Scan for the cell matching the given text and deliver its [x, y] coordinate at center. 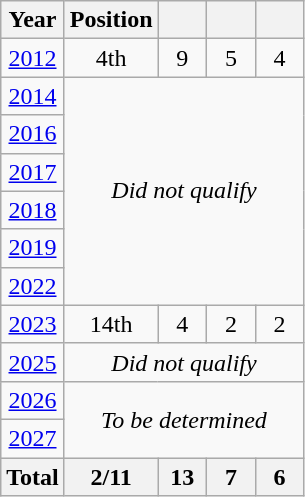
2012 [33, 58]
4th [111, 58]
2023 [33, 324]
2014 [33, 96]
2026 [33, 400]
2017 [33, 172]
Position [111, 20]
2016 [33, 134]
Total [33, 477]
To be determined [184, 419]
2022 [33, 286]
14th [111, 324]
7 [232, 477]
2027 [33, 438]
2025 [33, 362]
2018 [33, 210]
5 [232, 58]
2019 [33, 248]
13 [182, 477]
9 [182, 58]
Year [33, 20]
2/11 [111, 477]
6 [280, 477]
